For the text-containing cell, return its midpoint in [X, Y] coordinate format. 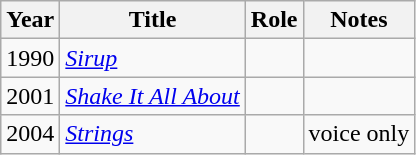
2004 [30, 134]
2001 [30, 96]
Strings [152, 134]
Role [274, 20]
Sirup [152, 58]
Title [152, 20]
1990 [30, 58]
Shake It All About [152, 96]
Notes [359, 20]
Year [30, 20]
voice only [359, 134]
